Return [X, Y] of the center of cell containing provided text 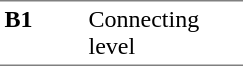
B1 [42, 33]
Connecting level [164, 33]
